Extract the (x, y) coordinate from the center of the cell holding the provided text.  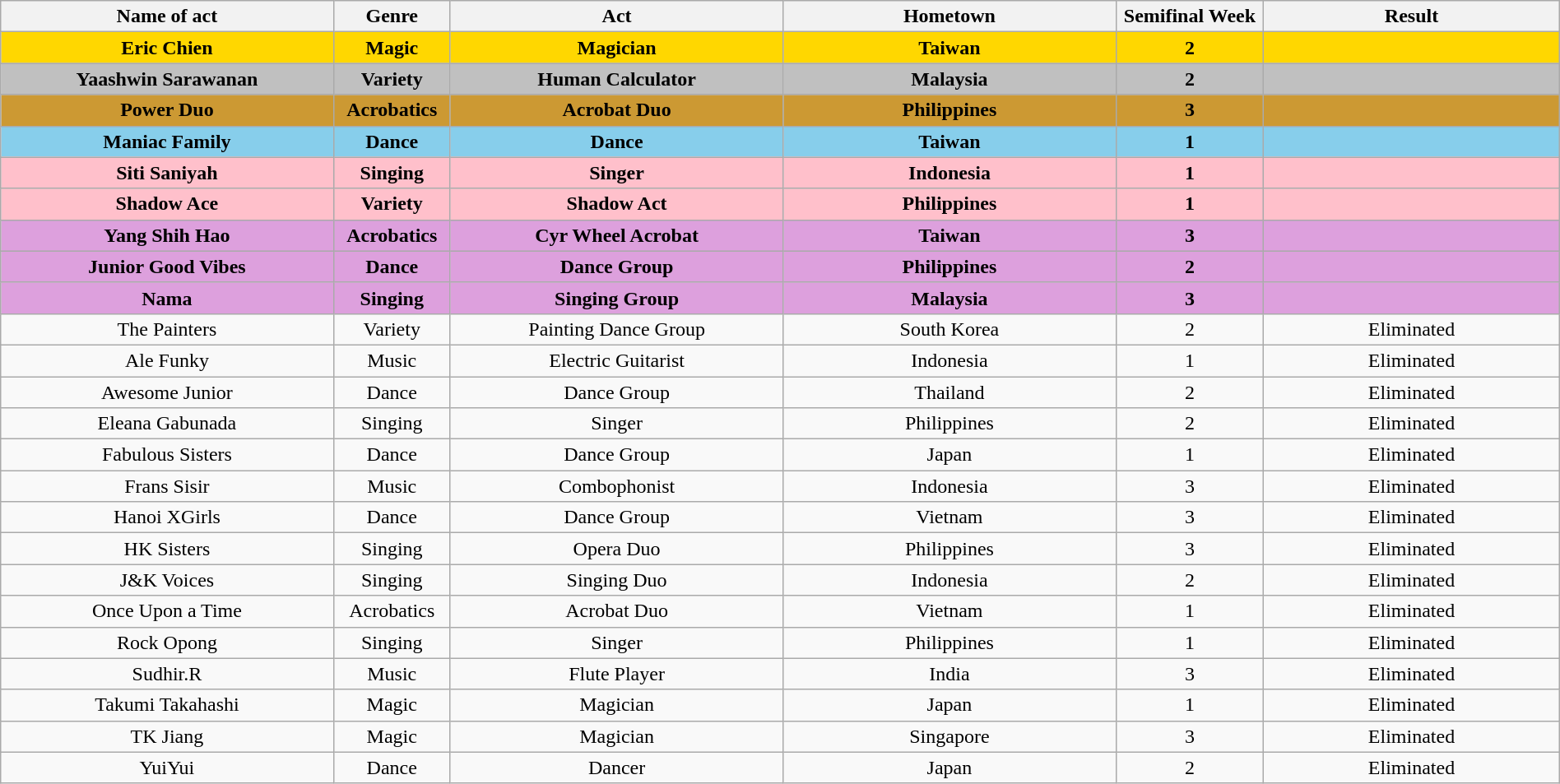
Human Calculator (616, 79)
Combophonist (616, 486)
Eleana Gabunada (167, 424)
Singing Duo (616, 580)
Maniac Family (167, 141)
Painting Dance Group (616, 329)
Cyr Wheel Acrobat (616, 235)
TK Jiang (167, 736)
Result (1412, 16)
The Painters (167, 329)
Ale Funky (167, 360)
Act (616, 16)
Rock Opong (167, 643)
Siti Saniyah (167, 173)
Name of act (167, 16)
Singapore (949, 736)
Sudhir.R (167, 674)
Once Upon a Time (167, 611)
Hometown (949, 16)
Opera Duo (616, 549)
Takumi Takahashi (167, 705)
HK Sisters (167, 549)
Eric Chien (167, 48)
Singing Group (616, 298)
Genre (392, 16)
Flute Player (616, 674)
Power Duo (167, 110)
Thailand (949, 392)
Fabulous Sisters (167, 455)
Shadow Act (616, 204)
Yaashwin Sarawanan (167, 79)
Semifinal Week (1190, 16)
India (949, 674)
Junior Good Vibes (167, 267)
Hanoi XGirls (167, 517)
Nama (167, 298)
South Korea (949, 329)
Shadow Ace (167, 204)
Frans Sisir (167, 486)
YuiYui (167, 768)
Awesome Junior (167, 392)
Dancer (616, 768)
Yang Shih Hao (167, 235)
J&K Voices (167, 580)
Electric Guitarist (616, 360)
